From the cell containing the given text, extract its center point as (x, y) coordinate. 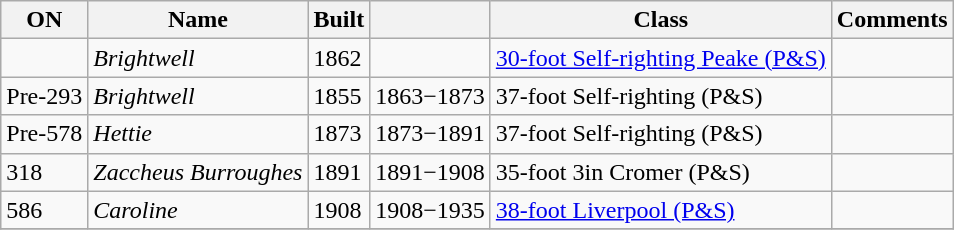
Class (660, 20)
Zaccheus Burroughes (198, 172)
1891−1908 (430, 172)
Caroline (198, 210)
35-foot 3in Cromer (P&S) (660, 172)
1855 (339, 96)
30-foot Self-righting Peake (P&S) (660, 58)
1873 (339, 134)
1863−1873 (430, 96)
1862 (339, 58)
318 (44, 172)
Pre-293 (44, 96)
Comments (892, 20)
Hettie (198, 134)
1873−1891 (430, 134)
Name (198, 20)
586 (44, 210)
1908 (339, 210)
Built (339, 20)
1908−1935 (430, 210)
ON (44, 20)
Pre-578 (44, 134)
38-foot Liverpool (P&S) (660, 210)
1891 (339, 172)
